Scan for the cell matching the given text and deliver its (X, Y) coordinate at center. 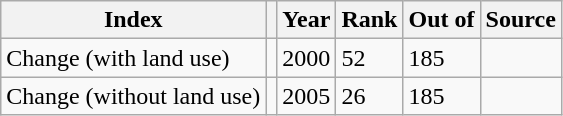
52 (370, 58)
2005 (306, 96)
26 (370, 96)
Index (134, 20)
Change (with land use) (134, 58)
Out of (442, 20)
2000 (306, 58)
Rank (370, 20)
Change (without land use) (134, 96)
Year (306, 20)
Source (520, 20)
